Detect which cell encompasses the target text, then output its [X, Y] center coordinate. 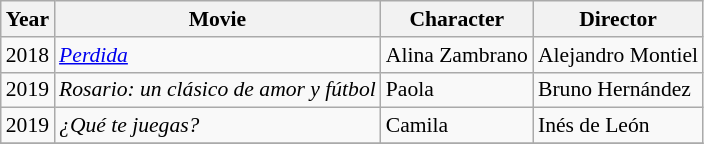
Year [28, 19]
Movie [218, 19]
Paola [457, 90]
Director [618, 19]
2018 [28, 55]
Inés de León [618, 126]
Character [457, 19]
Bruno Hernández [618, 90]
Perdida [218, 55]
Camila [457, 126]
Alina Zambrano [457, 55]
¿Qué te juegas? [218, 126]
Alejandro Montiel [618, 55]
Rosario: un clásico de amor y fútbol [218, 90]
